Detect which cell encompasses the target text, then output its (X, Y) center coordinate. 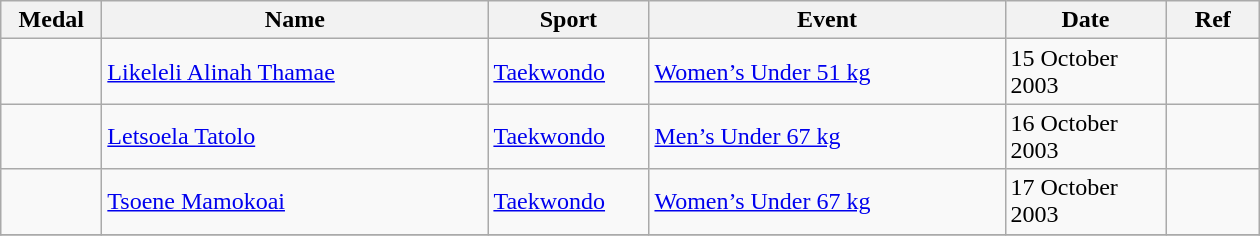
15 October 2003 (1086, 72)
Ref (1213, 20)
Letsoela Tatolo (295, 136)
Event (827, 20)
17 October 2003 (1086, 202)
Name (295, 20)
Women’s Under 51 kg (827, 72)
Likeleli Alinah Thamae (295, 72)
Sport (568, 20)
Tsoene Mamokoai (295, 202)
Medal (52, 20)
16 October 2003 (1086, 136)
Date (1086, 20)
Men’s Under 67 kg (827, 136)
Women’s Under 67 kg (827, 202)
